Extract the [x, y] coordinate from the center of the cell holding the provided text.  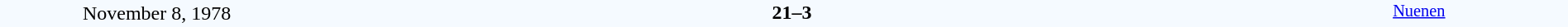
November 8, 1978 [157, 13]
Nuenen [1419, 13]
21–3 [791, 12]
